For the text-containing cell, return its midpoint in (X, Y) coordinate format. 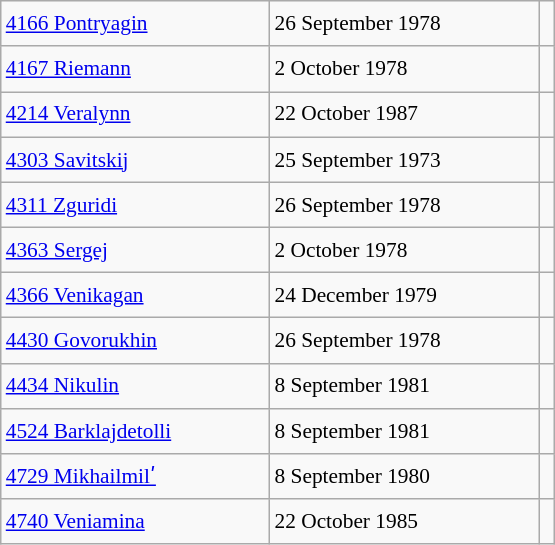
4166 Pontryagin (136, 24)
4363 Sergej (136, 250)
4729 Mikhailmilʹ (136, 476)
8 September 1980 (405, 476)
4434 Nikulin (136, 386)
4214 Veralynn (136, 114)
24 December 1979 (405, 296)
4366 Venikagan (136, 296)
4740 Veniamina (136, 522)
22 October 1985 (405, 522)
4167 Riemann (136, 68)
22 October 1987 (405, 114)
4311 Zguridi (136, 204)
25 September 1973 (405, 160)
4524 Barklajdetolli (136, 430)
4430 Govorukhin (136, 340)
4303 Savitskij (136, 160)
